Return [x, y] of the center of cell containing provided text 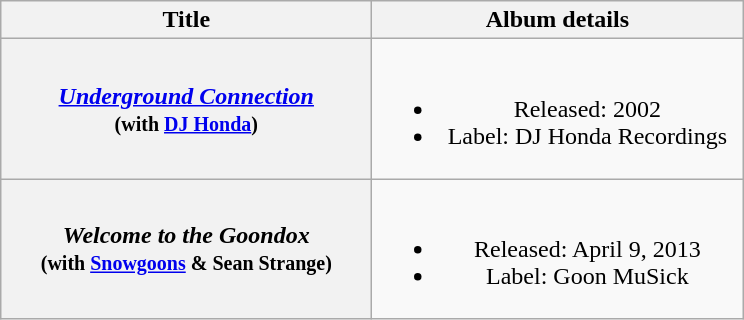
Welcome to the Goondox(with Snowgoons & Sean Strange) [186, 249]
Released: April 9, 2013Label: Goon MuSick [558, 249]
Underground Connection(with DJ Honda) [186, 109]
Title [186, 20]
Album details [558, 20]
Released: 2002Label: DJ Honda Recordings [558, 109]
